Extract the [X, Y] coordinate from the center of the cell holding the provided text.  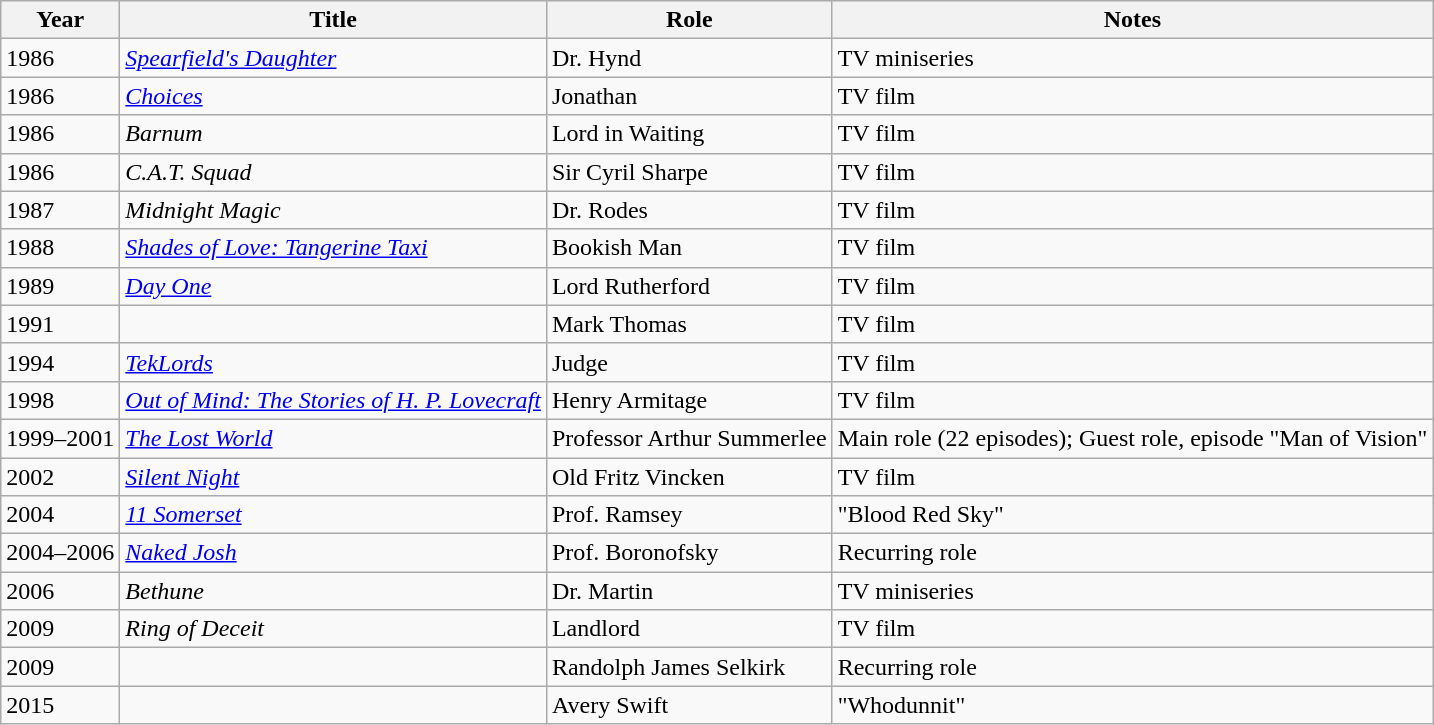
Prof. Boronofsky [689, 553]
Dr. Rodes [689, 210]
Mark Thomas [689, 324]
Main role (22 episodes); Guest role, episode "Man of Vision" [1132, 438]
Dr. Hynd [689, 58]
Lord Rutherford [689, 286]
Out of Mind: The Stories of H. P. Lovecraft [334, 400]
Naked Josh [334, 553]
Jonathan [689, 96]
Notes [1132, 20]
Landlord [689, 629]
TekLords [334, 362]
Old Fritz Vincken [689, 477]
2002 [60, 477]
1987 [60, 210]
1994 [60, 362]
Day One [334, 286]
Bookish Man [689, 248]
2004–2006 [60, 553]
Prof. Ramsey [689, 515]
11 Somerset [334, 515]
Dr. Martin [689, 591]
"Blood Red Sky" [1132, 515]
1998 [60, 400]
Judge [689, 362]
Ring of Deceit [334, 629]
2015 [60, 705]
2004 [60, 515]
Spearfield's Daughter [334, 58]
Midnight Magic [334, 210]
The Lost World [334, 438]
Year [60, 20]
Barnum [334, 134]
1988 [60, 248]
Shades of Love: Tangerine Taxi [334, 248]
C.A.T. Squad [334, 172]
Avery Swift [689, 705]
Sir Cyril Sharpe [689, 172]
1991 [60, 324]
Role [689, 20]
Bethune [334, 591]
1999–2001 [60, 438]
2006 [60, 591]
Title [334, 20]
Choices [334, 96]
Silent Night [334, 477]
"Whodunnit" [1132, 705]
Lord in Waiting [689, 134]
Professor Arthur Summerlee [689, 438]
1989 [60, 286]
Henry Armitage [689, 400]
Randolph James Selkirk [689, 667]
